Return [x, y] of the center of cell containing provided text 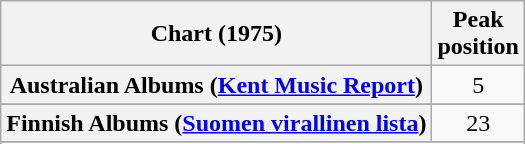
23 [478, 123]
Australian Albums (Kent Music Report) [216, 85]
Peakposition [478, 34]
5 [478, 85]
Chart (1975) [216, 34]
Finnish Albums (Suomen virallinen lista) [216, 123]
